Determine the [X, Y] coordinate at the center of the cell enclosing the given text.  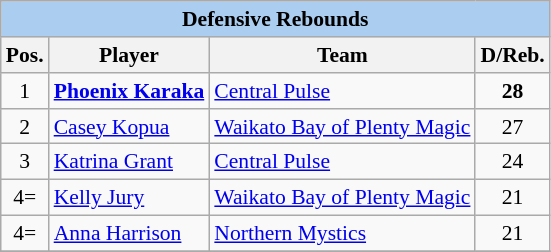
D/Reb. [512, 55]
Kelly Jury [130, 197]
27 [512, 126]
Player [130, 55]
1 [25, 91]
Katrina Grant [130, 162]
Team [342, 55]
Defensive Rebounds [276, 19]
24 [512, 162]
2 [25, 126]
3 [25, 162]
Casey Kopua [130, 126]
28 [512, 91]
Phoenix Karaka [130, 91]
Anna Harrison [130, 233]
Northern Mystics [342, 233]
Pos. [25, 55]
